Return the [X, Y] coordinate for the center point of the cell that contains the specified text.  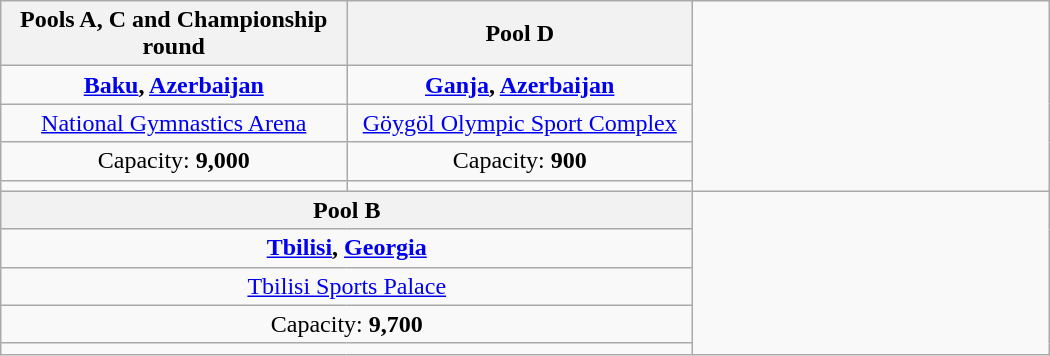
Pools A, C and Championship round [174, 34]
Capacity: 9,000 [174, 161]
National Gymnastics Arena [174, 123]
Baku, Azerbaijan [174, 85]
Capacity: 9,700 [347, 324]
Pool D [520, 34]
Capacity: 900 [520, 161]
Pool B [347, 210]
Göygöl Olympic Sport Complex [520, 123]
Tbilisi, Georgia [347, 248]
Ganja, Azerbaijan [520, 85]
Tbilisi Sports Palace [347, 286]
